Locate the cell with the specified text and output its [x, y] center coordinate. 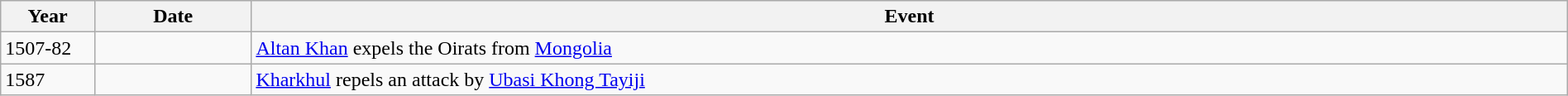
Year [48, 17]
Date [172, 17]
Event [910, 17]
1587 [48, 79]
Altan Khan expels the Oirats from Mongolia [910, 48]
Kharkhul repels an attack by Ubasi Khong Tayiji [910, 79]
1507-82 [48, 48]
